Scan for the cell matching the given text and deliver its [X, Y] coordinate at center. 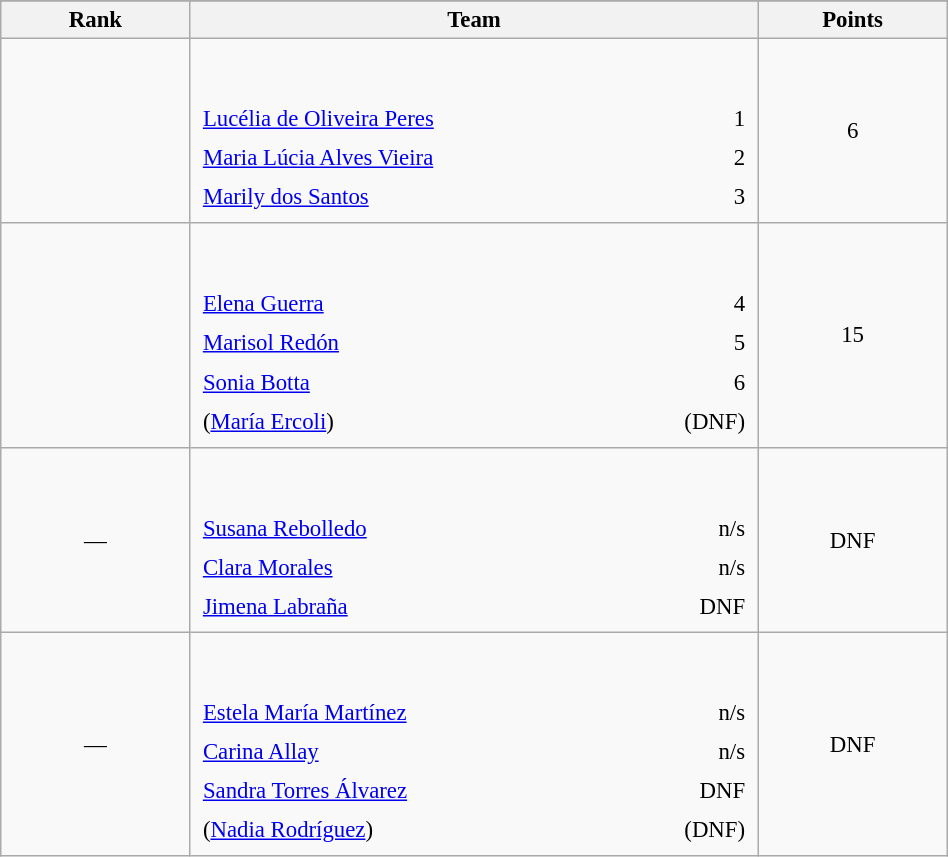
Clara Morales [406, 567]
Maria Lúcia Alves Vieira [450, 158]
4 [661, 304]
(María Ercoli) [383, 421]
Susana Rebolledo [406, 528]
Team [474, 20]
Lucélia de Oliveira Peres [450, 119]
2 [728, 158]
Sandra Torres Álvarez [404, 791]
Estela María Martínez [404, 713]
Rank [96, 20]
Elena Guerra [383, 304]
Points [852, 20]
15 [852, 335]
Elena Guerra 4 Marisol Redón 5 Sonia Botta 6 (María Ercoli) (DNF) [474, 335]
Sonia Botta [383, 382]
Estela María Martínez n/s Carina Allay n/s Sandra Torres Álvarez DNF (Nadia Rodríguez) (DNF) [474, 744]
Lucélia de Oliveira Peres 1 Maria Lúcia Alves Vieira 2 Marily dos Santos 3 [474, 132]
Jimena Labraña [406, 606]
3 [728, 197]
5 [661, 343]
(Nadia Rodríguez) [404, 830]
Carina Allay [404, 752]
Susana Rebolledo n/s Clara Morales n/s Jimena Labraña DNF [474, 540]
Marisol Redón [383, 343]
1 [728, 119]
Marily dos Santos [450, 197]
